Determine the [X, Y] coordinate at the center of the cell enclosing the given text.  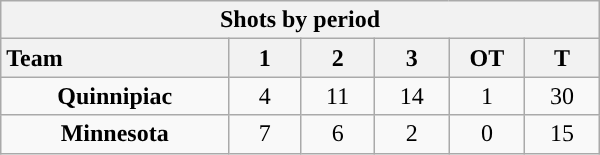
14 [412, 96]
15 [562, 134]
3 [412, 58]
30 [562, 96]
T [562, 58]
0 [487, 134]
11 [338, 96]
Quinnipiac [115, 96]
Team [115, 58]
OT [487, 58]
6 [338, 134]
7 [265, 134]
4 [265, 96]
Minnesota [115, 134]
Shots by period [300, 20]
